Return the (X, Y) coordinate for the center point of the cell that contains the specified text.  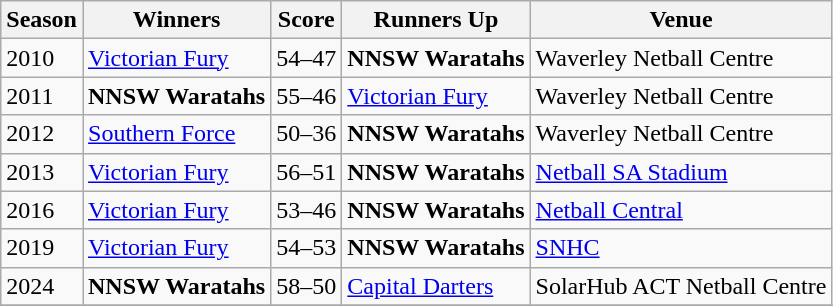
Season (42, 20)
54–53 (306, 248)
2010 (42, 58)
58–50 (306, 286)
Southern Force (176, 134)
SolarHub ACT Netball Centre (681, 286)
56–51 (306, 172)
2019 (42, 248)
54–47 (306, 58)
50–36 (306, 134)
2012 (42, 134)
Winners (176, 20)
Netball Central (681, 210)
2024 (42, 286)
2013 (42, 172)
Score (306, 20)
Runners Up (436, 20)
Capital Darters (436, 286)
SNHC (681, 248)
2011 (42, 96)
55–46 (306, 96)
53–46 (306, 210)
2016 (42, 210)
Netball SA Stadium (681, 172)
Venue (681, 20)
